Identify which cell holds the provided text, then report its (X, Y) central coordinate. 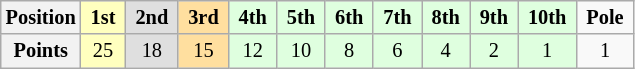
7th (397, 17)
6th (349, 17)
2 (494, 51)
5th (301, 17)
10th (547, 17)
25 (104, 51)
18 (152, 51)
10 (301, 51)
Points (41, 51)
Pole (604, 17)
12 (253, 51)
1st (104, 17)
4th (253, 17)
6 (397, 51)
8 (349, 51)
4 (446, 51)
9th (494, 17)
Position (41, 17)
15 (203, 51)
2nd (152, 17)
8th (446, 17)
3rd (203, 17)
